Output the (x, y) coordinate of the center of the cell containing the given text.  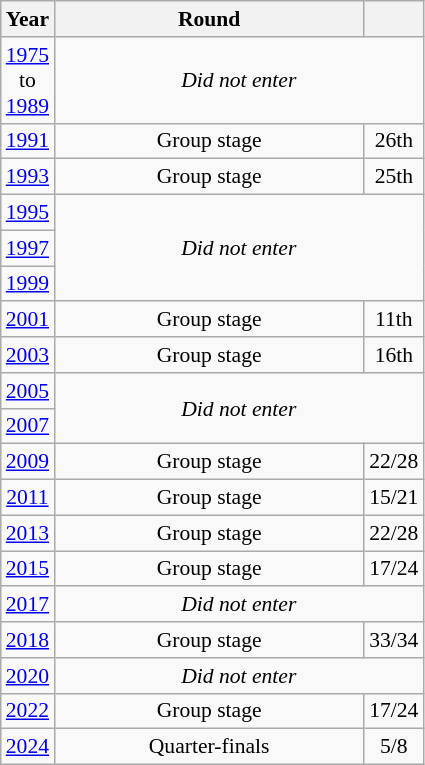
1999 (28, 284)
2005 (28, 391)
1997 (28, 248)
1975to1989 (28, 80)
2007 (28, 426)
2024 (28, 747)
1991 (28, 141)
2013 (28, 533)
1993 (28, 177)
2015 (28, 569)
Quarter-finals (209, 747)
Year (28, 19)
16th (394, 355)
2020 (28, 676)
1995 (28, 213)
25th (394, 177)
2017 (28, 605)
5/8 (394, 747)
2001 (28, 320)
33/34 (394, 640)
Round (209, 19)
2011 (28, 498)
2018 (28, 640)
2003 (28, 355)
15/21 (394, 498)
2022 (28, 711)
2009 (28, 462)
26th (394, 141)
11th (394, 320)
